Output the (X, Y) coordinate of the center of the cell containing the given text.  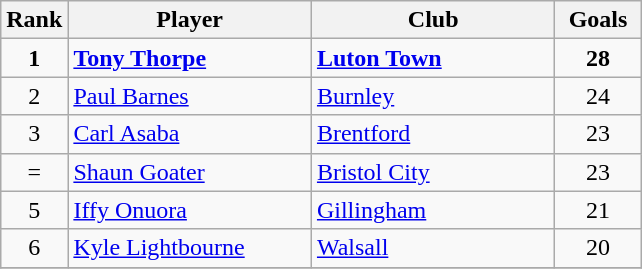
Walsall (433, 248)
Goals (598, 20)
Paul Barnes (190, 96)
Carl Asaba (190, 134)
Iffy Onuora (190, 210)
Shaun Goater (190, 172)
Tony Thorpe (190, 58)
Club (433, 20)
21 (598, 210)
= (34, 172)
20 (598, 248)
Brentford (433, 134)
Player (190, 20)
28 (598, 58)
Luton Town (433, 58)
Burnley (433, 96)
Gillingham (433, 210)
Bristol City (433, 172)
1 (34, 58)
3 (34, 134)
6 (34, 248)
Rank (34, 20)
2 (34, 96)
24 (598, 96)
Kyle Lightbourne (190, 248)
5 (34, 210)
